Locate the cell with the specified text and output its (x, y) center coordinate. 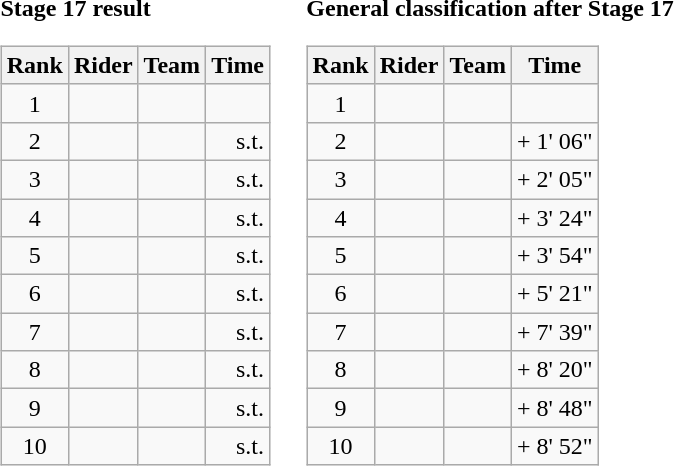
+ 5' 21" (554, 294)
+ 7' 39" (554, 332)
+ 3' 54" (554, 256)
+ 1' 06" (554, 141)
+ 3' 24" (554, 217)
+ 2' 05" (554, 179)
+ 8' 52" (554, 446)
+ 8' 20" (554, 370)
+ 8' 48" (554, 408)
